Return (X, Y) of the center of cell containing provided text 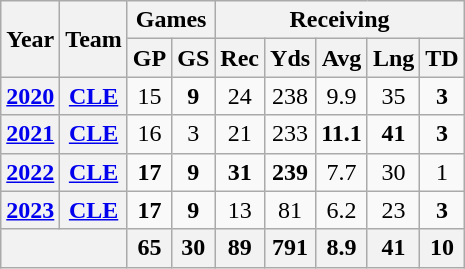
31 (240, 172)
16 (149, 134)
Team (94, 39)
10 (442, 248)
7.7 (342, 172)
TD (442, 58)
15 (149, 96)
2020 (30, 96)
GP (149, 58)
23 (393, 210)
6.2 (342, 210)
Receiving (340, 20)
11.1 (342, 134)
238 (290, 96)
233 (290, 134)
2021 (30, 134)
9.9 (342, 96)
Rec (240, 58)
89 (240, 248)
35 (393, 96)
13 (240, 210)
8.9 (342, 248)
24 (240, 96)
Games (170, 20)
791 (290, 248)
65 (149, 248)
GS (194, 58)
2023 (30, 210)
239 (290, 172)
Avg (342, 58)
Yds (290, 58)
2022 (30, 172)
Year (30, 39)
21 (240, 134)
1 (442, 172)
Lng (393, 58)
81 (290, 210)
